Return (X, Y) of the center of cell containing provided text 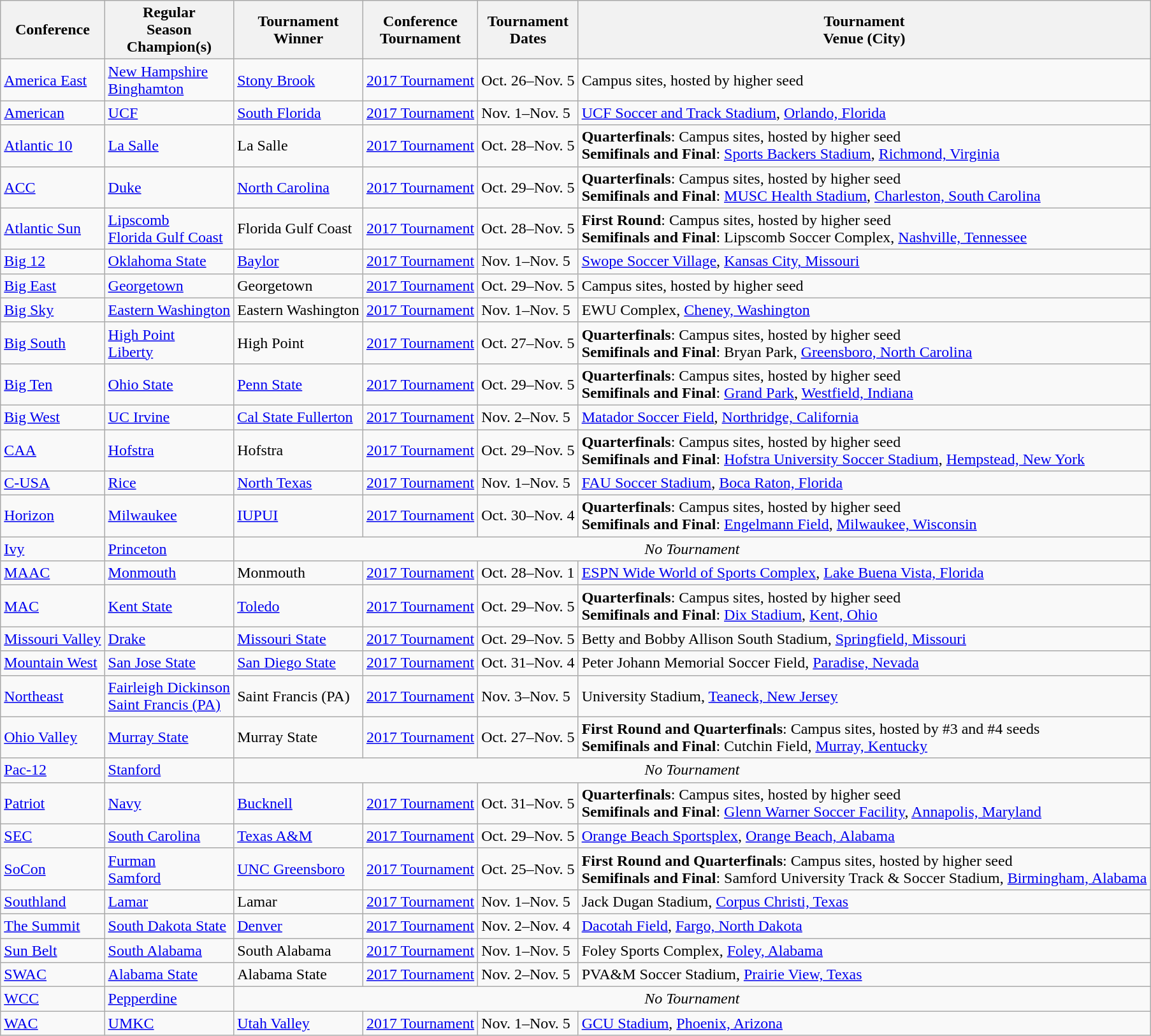
EWU Complex, Cheney, Washington (864, 310)
High Point (298, 343)
Peter Johann Memorial Soccer Field, Paradise, Nevada (864, 663)
South Carolina (170, 836)
Saint Francis (PA) (298, 696)
High PointLiberty (170, 343)
America East (52, 80)
CAA (52, 450)
Conference (52, 30)
ACC (52, 187)
Denver (298, 926)
SEC (52, 836)
TournamentDates (528, 30)
New HampshireBinghamton (170, 80)
Oct. 31–Nov. 4 (528, 663)
Rice (170, 483)
WCC (52, 999)
Jack Dugan Stadium, Corpus Christi, Texas (864, 901)
Matador Soccer Field, Northridge, California (864, 417)
First Round: Campus sites, hosted by higher seedSemifinals and Final: Lipscomb Soccer Complex, Nashville, Tennessee (864, 228)
South Dakota State (170, 926)
Princeton (170, 549)
Oct. 31–Nov. 5 (528, 803)
Kent State (170, 606)
C-USA (52, 483)
Big South (52, 343)
Northeast (52, 696)
Ivy (52, 549)
Quarterfinals: Campus sites, hosted by higher seedSemifinals and Final: Hofstra University Soccer Stadium, Hempstead, New York (864, 450)
Big East (52, 286)
PVA&M Soccer Stadium, Prairie View, Texas (864, 975)
San Diego State (298, 663)
Big Sky (52, 310)
Nov. 2–Nov. 4 (528, 926)
Regular Season Champion(s) (170, 30)
First Round and Quarterfinals: Campus sites, hosted by #3 and #4 seedsSemifinals and Final: Cutchin Field, Murray, Kentucky (864, 737)
Foley Sports Complex, Foley, Alabama (864, 951)
UCF (170, 113)
Conference Tournament (420, 30)
San Jose State (170, 663)
Atlantic 10 (52, 145)
Navy (170, 803)
FAU Soccer Stadium, Boca Raton, Florida (864, 483)
Pepperdine (170, 999)
SoCon (52, 868)
Quarterfinals: Campus sites, hosted by higher seedSemifinals and Final: Engelmann Field, Milwaukee, Wisconsin (864, 516)
IUPUI (298, 516)
Tournament Venue (City) (864, 30)
Swope Soccer Village, Kansas City, Missouri (864, 261)
Ohio Valley (52, 737)
North Texas (298, 483)
Utah Valley (298, 1023)
LipscombFlorida Gulf Coast (170, 228)
Mountain West (52, 663)
UNC Greensboro (298, 868)
Cal State Fullerton (298, 417)
The Summit (52, 926)
Drake (170, 639)
University Stadium, Teaneck, New Jersey (864, 696)
Florida Gulf Coast (298, 228)
SWAC (52, 975)
Pac-12 (52, 770)
Big 12 (52, 261)
North Carolina (298, 187)
Missouri Valley (52, 639)
Texas A&M (298, 836)
Missouri State (298, 639)
MAC (52, 606)
Sun Belt (52, 951)
Quarterfinals: Campus sites, hosted by higher seedSemifinals and Final: Dix Stadium, Kent, Ohio (864, 606)
Oct. 26–Nov. 5 (528, 80)
Milwaukee (170, 516)
Quarterfinals: Campus sites, hosted by higher seedSemifinals and Final: MUSC Health Stadium, Charleston, South Carolina (864, 187)
Quarterfinals: Campus sites, hosted by higher seedSemifinals and Final: Bryan Park, Greensboro, North Carolina (864, 343)
Oct. 28–Nov. 1 (528, 573)
Oct. 25–Nov. 5 (528, 868)
Stanford (170, 770)
Orange Beach Sportsplex, Orange Beach, Alabama (864, 836)
Quarterfinals: Campus sites, hosted by higher seedSemifinals and Final: Glenn Warner Soccer Facility, Annapolis, Maryland (864, 803)
American (52, 113)
Toledo (298, 606)
Penn State (298, 384)
Oklahoma State (170, 261)
UC Irvine (170, 417)
Tournament Winner (298, 30)
Southland (52, 901)
Duke (170, 187)
Dacotah Field, Fargo, North Dakota (864, 926)
WAC (52, 1023)
Ohio State (170, 384)
Fairleigh DickinsonSaint Francis (PA) (170, 696)
Big Ten (52, 384)
MAAC (52, 573)
Patriot (52, 803)
Quarterfinals: Campus sites, hosted by higher seedSemifinals and Final: Sports Backers Stadium, Richmond, Virginia (864, 145)
Quarterfinals: Campus sites, hosted by higher seedSemifinals and Final: Grand Park, Westfield, Indiana (864, 384)
Atlantic Sun (52, 228)
Betty and Bobby Allison South Stadium, Springfield, Missouri (864, 639)
Baylor (298, 261)
Horizon (52, 516)
UCF Soccer and Track Stadium, Orlando, Florida (864, 113)
GCU Stadium, Phoenix, Arizona (864, 1023)
FurmanSamford (170, 868)
South Florida (298, 113)
Nov. 3–Nov. 5 (528, 696)
ESPN Wide World of Sports Complex, Lake Buena Vista, Florida (864, 573)
Oct. 30–Nov. 4 (528, 516)
Big West (52, 417)
Bucknell (298, 803)
UMKC (170, 1023)
Stony Brook (298, 80)
